Find where the given text appears and provide that cell's center as [X, Y] coordinate. 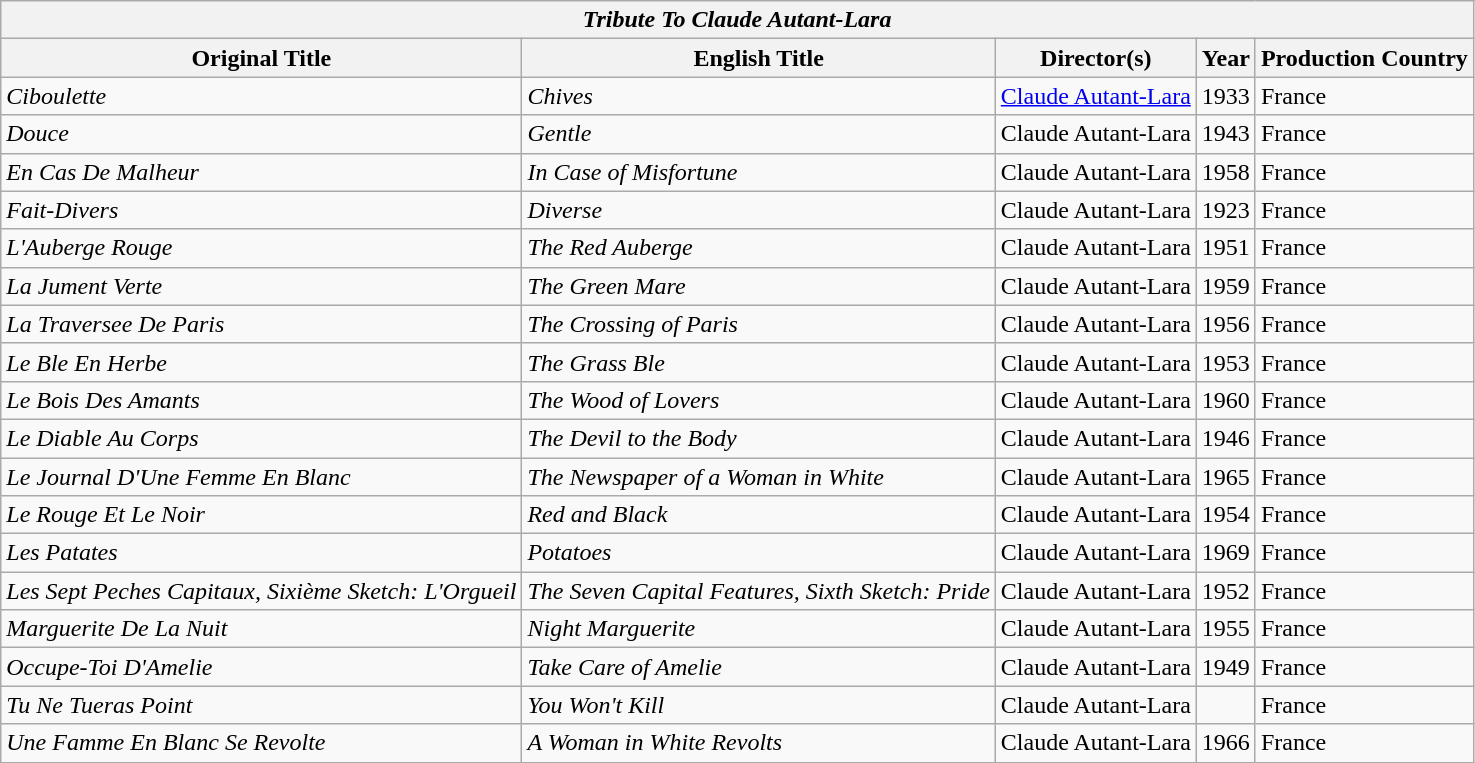
Le Rouge Et Le Noir [262, 515]
Night Marguerite [758, 629]
L'Auberge Rouge [262, 248]
Director(s) [1096, 58]
Red and Black [758, 515]
Tu Ne Tueras Point [262, 705]
1969 [1226, 553]
Marguerite De La Nuit [262, 629]
1952 [1226, 591]
1965 [1226, 477]
Le Ble En Herbe [262, 362]
1949 [1226, 667]
Fait-Divers [262, 210]
Original Title [262, 58]
La Jument Verte [262, 286]
1923 [1226, 210]
Tribute To Claude Autant-Lara [738, 20]
En Cas De Malheur [262, 172]
Les Patates [262, 553]
Gentle [758, 134]
1956 [1226, 324]
1943 [1226, 134]
1933 [1226, 96]
The Seven Capital Features, Sixth Sketch: Pride [758, 591]
The Newspaper of a Woman in White [758, 477]
The Grass Ble [758, 362]
Ciboulette [262, 96]
In Case of Misfortune [758, 172]
1959 [1226, 286]
The Devil to the Body [758, 438]
1960 [1226, 400]
1953 [1226, 362]
Year [1226, 58]
1955 [1226, 629]
Take Care of Amelie [758, 667]
Diverse [758, 210]
Les Sept Peches Capitaux, Sixième Sketch: L'Orgueil [262, 591]
1946 [1226, 438]
A Woman in White Revolts [758, 743]
1966 [1226, 743]
Le Diable Au Corps [262, 438]
Douce [262, 134]
English Title [758, 58]
Une Famme En Blanc Se Revolte [262, 743]
La Traversee De Paris [262, 324]
Potatoes [758, 553]
Occupe-Toi D'Amelie [262, 667]
1951 [1226, 248]
You Won't Kill [758, 705]
Le Journal D'Une Femme En Blanc [262, 477]
Le Bois Des Amants [262, 400]
1954 [1226, 515]
Chives [758, 96]
The Green Mare [758, 286]
Production Country [1364, 58]
The Red Auberge [758, 248]
The Wood of Lovers [758, 400]
The Crossing of Paris [758, 324]
1958 [1226, 172]
